Locate the cell with the specified text and output its [x, y] center coordinate. 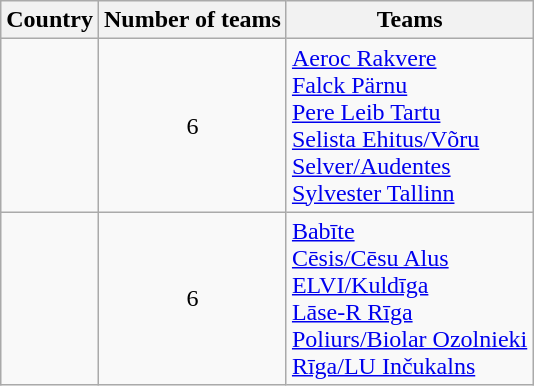
Teams [409, 20]
Aeroc RakvereFalck PärnuPere Leib TartuSelista Ehitus/VõruSelver/AudentesSylvester Tallinn [409, 126]
Number of teams [192, 20]
Country [50, 20]
BabīteCēsis/Cēsu AlusELVI/KuldīgaLāse-R RīgaPoliurs/Biolar OzolniekiRīga/LU Inčukalns [409, 298]
